Scan for the cell matching the given text and deliver its (x, y) coordinate at center. 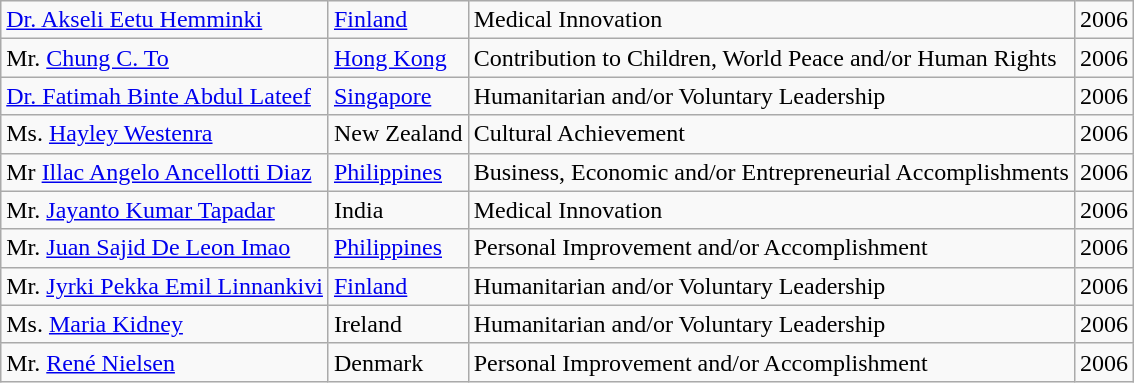
Ireland (398, 324)
Hong Kong (398, 58)
Mr. René Nielsen (165, 362)
Mr. Juan Sajid De Leon Imao (165, 248)
Denmark (398, 362)
New Zealand (398, 134)
Business, Economic and/or Entrepreneurial Accomplishments (771, 172)
Mr. Jyrki Pekka Emil Linnankivi (165, 286)
Dr. Akseli Eetu Hemminki (165, 20)
Mr Illac Angelo Ancellotti Diaz (165, 172)
Cultural Achievement (771, 134)
Ms. Hayley Westenra (165, 134)
India (398, 210)
Contribution to Children, World Peace and/or Human Rights (771, 58)
Ms. Maria Kidney (165, 324)
Mr. Chung C. To (165, 58)
Singapore (398, 96)
Dr. Fatimah Binte Abdul Lateef (165, 96)
Mr. Jayanto Kumar Tapadar (165, 210)
